Locate the cell with the specified text and output its [x, y] center coordinate. 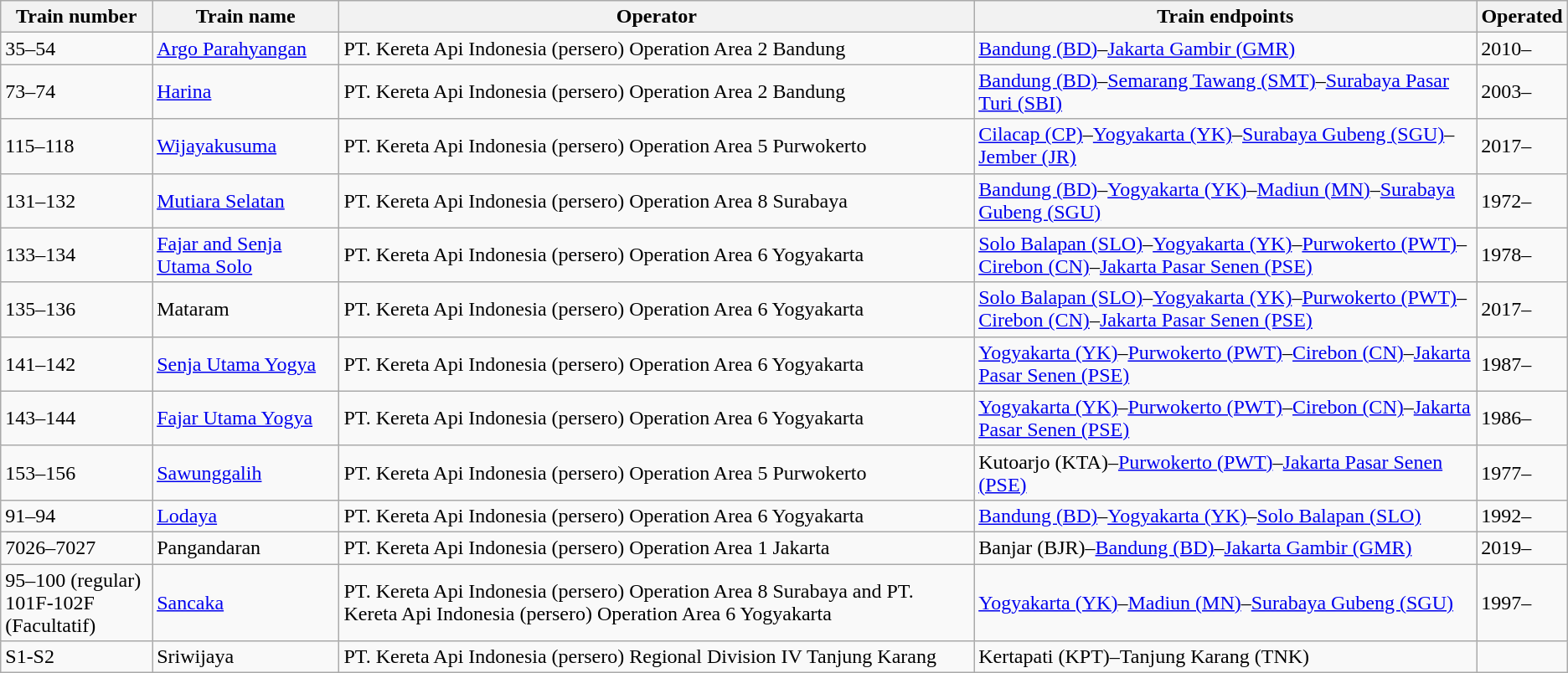
143–144 [77, 419]
Wijayakusuma [246, 146]
Sancaka [246, 603]
35–54 [77, 49]
1972– [1522, 201]
Harina [246, 92]
Train endpoints [1225, 17]
1977– [1522, 472]
Train name [246, 17]
153–156 [77, 472]
PT. Kereta Api Indonesia (persero) Operation Area 1 Jakarta [657, 547]
141–142 [77, 363]
Bandung (BD)–Yogyakarta (YK)–Solo Balapan (SLO) [1225, 516]
1992– [1522, 516]
Senja Utama Yogya [246, 363]
Pangandaran [246, 547]
1987– [1522, 363]
Train number [77, 17]
73–74 [77, 92]
2003– [1522, 92]
Mutiara Selatan [246, 201]
Fajar Utama Yogya [246, 419]
1978– [1522, 254]
135–136 [77, 310]
Operated [1522, 17]
2019– [1522, 547]
131–132 [77, 201]
PT. Kereta Api Indonesia (persero) Regional Division IV Tanjung Karang [657, 657]
1997– [1522, 603]
S1-S2 [77, 657]
Kutoarjo (KTA)–Purwokerto (PWT)–Jakarta Pasar Senen (PSE) [1225, 472]
PT. Kereta Api Indonesia (persero) Operation Area 8 Surabaya [657, 201]
Kertapati (KPT)–Tanjung Karang (TNK) [1225, 657]
Cilacap (CP)–Yogyakarta (YK)–Surabaya Gubeng (SGU)–Jember (JR) [1225, 146]
Bandung (BD)–Yogyakarta (YK)–Madiun (MN)–Surabaya Gubeng (SGU) [1225, 201]
115–118 [77, 146]
2010– [1522, 49]
1986– [1522, 419]
Argo Parahyangan [246, 49]
Sawunggalih [246, 472]
Sriwijaya [246, 657]
Yogyakarta (YK)–Madiun (MN)–Surabaya Gubeng (SGU) [1225, 603]
PT. Kereta Api Indonesia (persero) Operation Area 8 Surabaya and PT. Kereta Api Indonesia (persero) Operation Area 6 Yogyakarta [657, 603]
Lodaya [246, 516]
7026–7027 [77, 547]
95–100 (regular)101F-102F (Facultatif) [77, 603]
133–134 [77, 254]
Banjar (BJR)–Bandung (BD)–Jakarta Gambir (GMR) [1225, 547]
Operator [657, 17]
Bandung (BD)–Semarang Tawang (SMT)–Surabaya Pasar Turi (SBI) [1225, 92]
Bandung (BD)–Jakarta Gambir (GMR) [1225, 49]
Fajar and Senja Utama Solo [246, 254]
91–94 [77, 516]
Mataram [246, 310]
